Find where the given text appears and provide that cell's center as (x, y) coordinate. 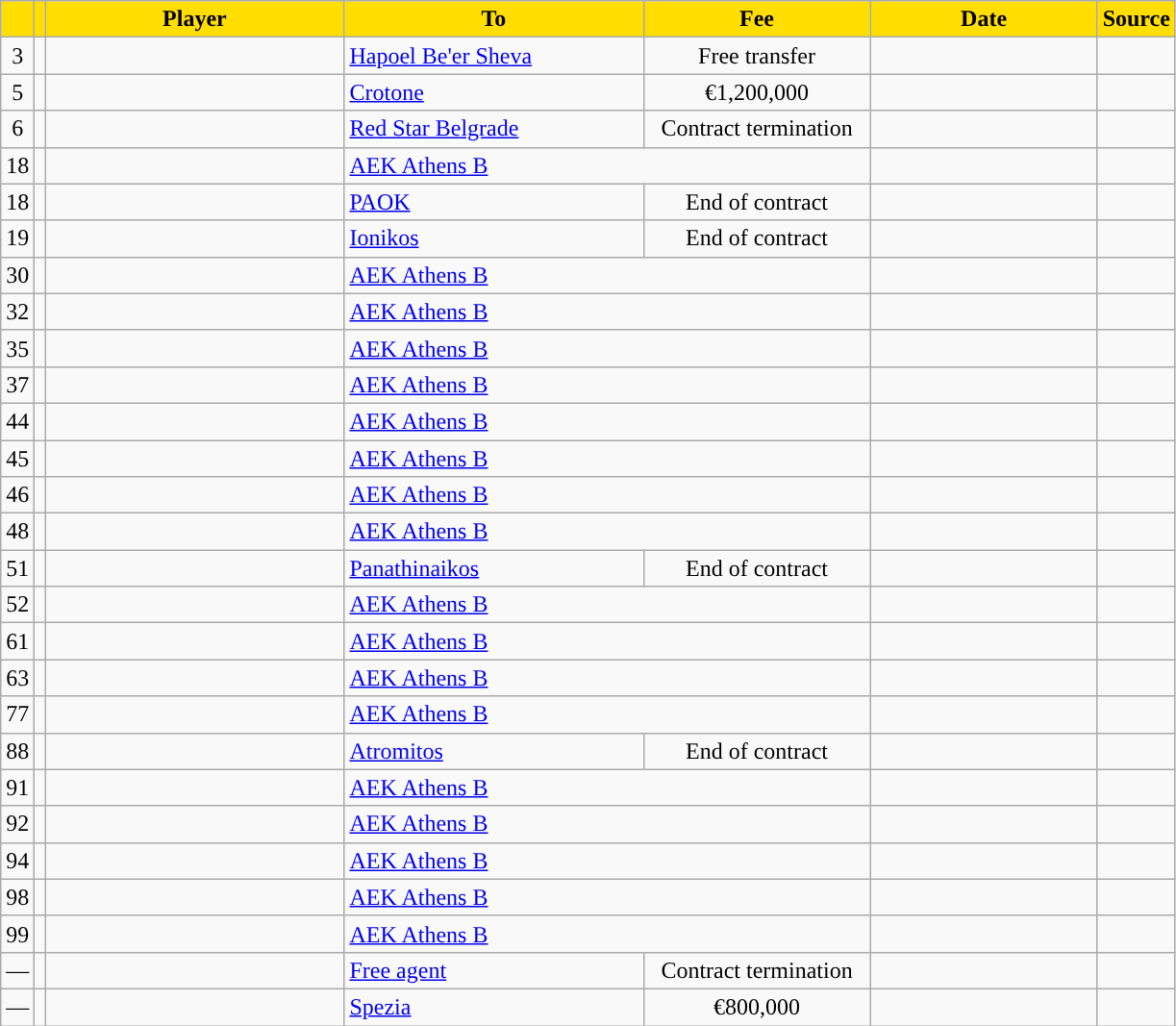
94 (17, 861)
Fee (757, 19)
88 (17, 751)
61 (17, 641)
To (494, 19)
Free transfer (757, 56)
99 (17, 934)
46 (17, 495)
98 (17, 897)
€1,200,000 (757, 92)
63 (17, 678)
€800,000 (757, 1007)
44 (17, 421)
32 (17, 312)
Player (194, 19)
Crotone (494, 92)
Date (984, 19)
3 (17, 56)
Panathinaikos (494, 568)
19 (17, 238)
91 (17, 788)
Free agent (494, 970)
6 (17, 129)
92 (17, 824)
35 (17, 348)
Ionikos (494, 238)
Atromitos (494, 751)
30 (17, 275)
77 (17, 714)
45 (17, 459)
52 (17, 605)
Spezia (494, 1007)
51 (17, 568)
PAOK (494, 202)
Hapoel Be'er Sheva (494, 56)
Red Star Belgrade (494, 129)
Source (1137, 19)
5 (17, 92)
48 (17, 532)
37 (17, 385)
